Return (x, y) of the center of cell containing provided text 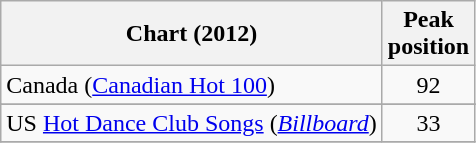
33 (428, 123)
US Hot Dance Club Songs (Billboard) (192, 123)
Canada (Canadian Hot 100) (192, 85)
Peakposition (428, 34)
Chart (2012) (192, 34)
92 (428, 85)
